Find where the given text appears and provide that cell's center as [x, y] coordinate. 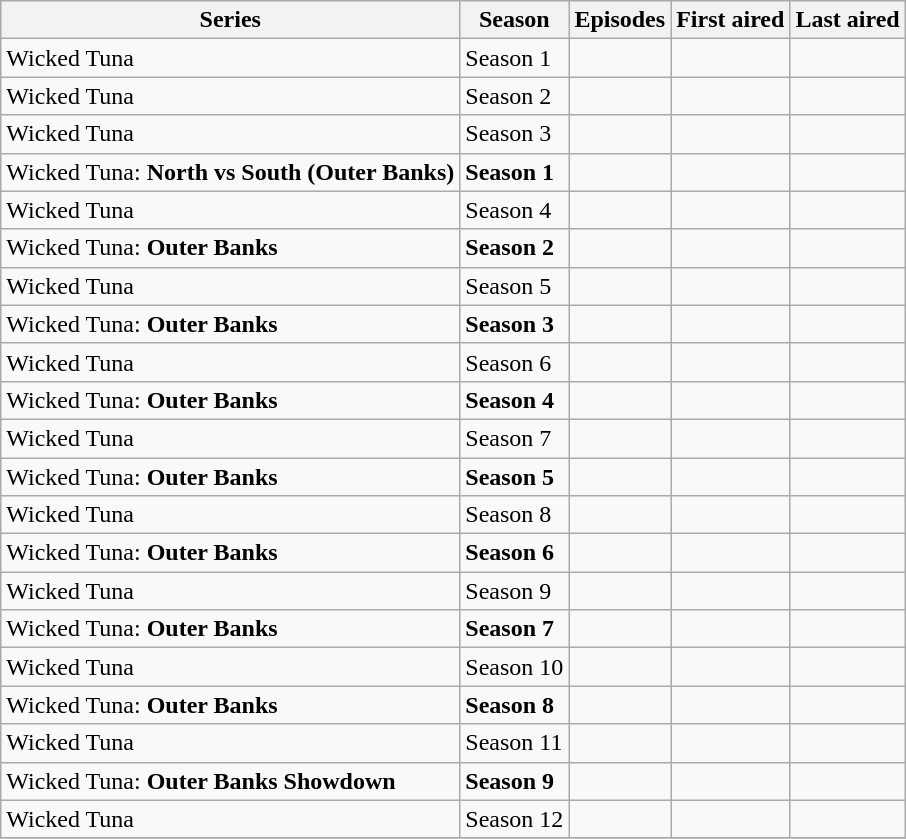
Season 10 [514, 667]
Series [230, 20]
Last aired [848, 20]
Season [514, 20]
Season 11 [514, 743]
Wicked Tuna: North vs South (Outer Banks) [230, 172]
Episodes [620, 20]
Season 12 [514, 819]
Wicked Tuna: Outer Banks Showdown [230, 781]
First aired [730, 20]
